Capture the cell that displays the provided text and extract its (x, y) central coordinate. 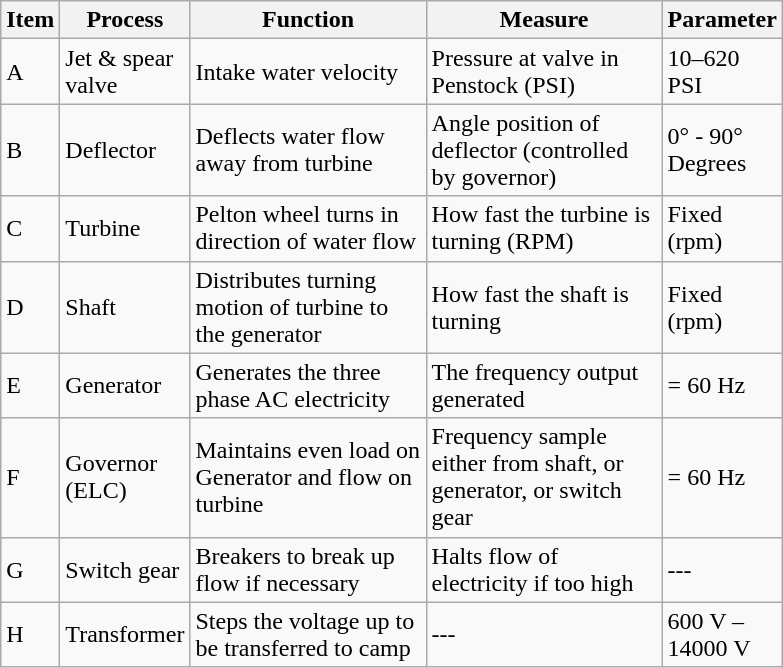
E (30, 386)
Generates the three phase AC electricity (308, 386)
10–620 PSI (722, 72)
Distributes turning motion of turbine to the generator (308, 307)
D (30, 307)
Deflector (125, 150)
Function (308, 20)
A (30, 72)
Halts flow of electricity if too high (544, 570)
Generator (125, 386)
Switch gear (125, 570)
Steps the voltage up to be transferred to camp (308, 634)
Shaft (125, 307)
Frequency sample either from shaft, or generator, or switch gear (544, 478)
The frequency output generated (544, 386)
How fast the turbine is turning (RPM) (544, 228)
Breakers to break up flow if necessary (308, 570)
Parameter (722, 20)
Governor (ELC) (125, 478)
600 V – 14000 V (722, 634)
Deflects water flow away from turbine (308, 150)
Turbine (125, 228)
C (30, 228)
B (30, 150)
H (30, 634)
Pelton wheel turns in direction of water flow (308, 228)
Jet & spear valve (125, 72)
Angle position of deflector (controlled by governor) (544, 150)
Measure (544, 20)
F (30, 478)
0° - 90° Degrees (722, 150)
Process (125, 20)
Item (30, 20)
G (30, 570)
How fast the shaft is turning (544, 307)
Maintains even load on Generator and flow on turbine (308, 478)
Intake water velocity (308, 72)
Transformer (125, 634)
Pressure at valve in Penstock (PSI) (544, 72)
